Extract the [X, Y] coordinate from the center of the cell holding the provided text.  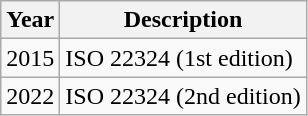
2022 [30, 96]
Description [183, 20]
Year [30, 20]
2015 [30, 58]
ISO 22324 (1st edition) [183, 58]
ISO 22324 (2nd edition) [183, 96]
